Extract the [x, y] coordinate from the center of the cell holding the provided text.  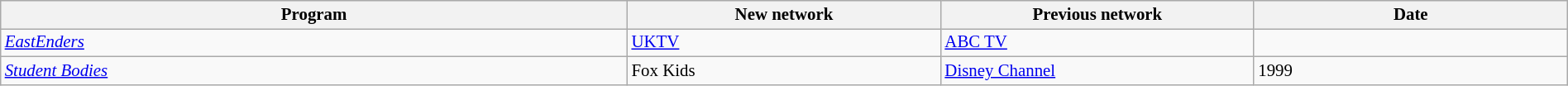
Student Bodies [314, 70]
Program [314, 15]
EastEnders [314, 42]
Previous network [1097, 15]
1999 [1411, 70]
Fox Kids [784, 70]
UKTV [784, 42]
New network [784, 15]
Date [1411, 15]
Disney Channel [1097, 70]
ABC TV [1097, 42]
